Search for the cell housing the specified text and yield its [x, y] center coordinate. 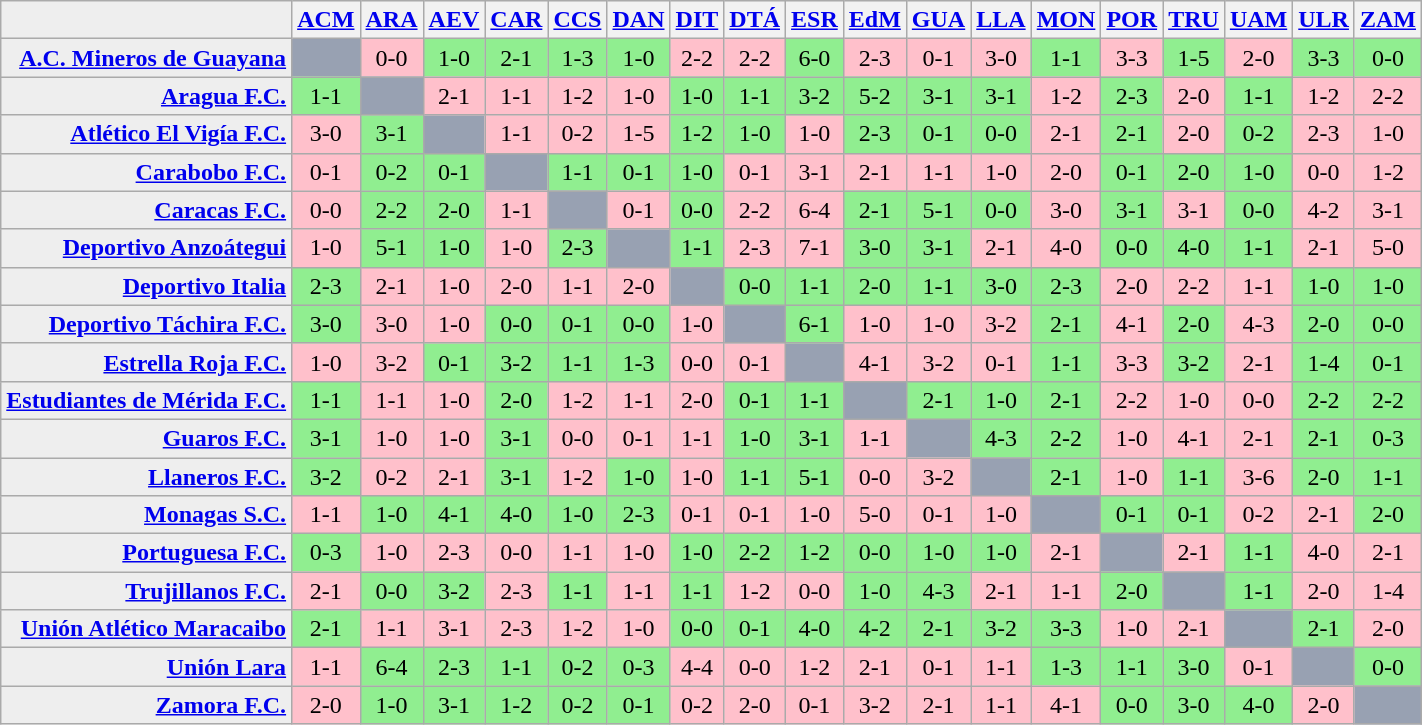
DAN [638, 20]
CAR [516, 20]
A.C. Mineros de Guayana [146, 58]
GUA [938, 20]
ARA [392, 20]
Monagas S.C. [146, 515]
ZAM [1388, 20]
Carabobo F.C. [146, 172]
Trujillanos F.C. [146, 591]
Guaros F.C. [146, 438]
UAM [1258, 20]
POR [1132, 20]
Unión Lara [146, 667]
Llaneros F.C. [146, 477]
TRU [1194, 20]
CCS [578, 20]
Deportivo Anzoátegui [146, 248]
7-1 [815, 248]
Caracas F.C. [146, 210]
4-4 [697, 667]
ULR [1324, 20]
Deportivo Italia [146, 286]
Atlético El Vigía F.C. [146, 134]
MON [1066, 20]
Unión Atlético Maracaibo [146, 629]
DIT [697, 20]
Aragua F.C. [146, 96]
Zamora F.C. [146, 705]
Deportivo Táchira F.C. [146, 324]
EdM [874, 20]
DTÁ [755, 20]
LLA [1001, 20]
6-0 [815, 58]
Portuguesa F.C. [146, 553]
Estudiantes de Mérida F.C. [146, 400]
3-6 [1258, 477]
5-2 [874, 96]
Estrella Roja F.C. [146, 362]
ACM [326, 20]
ESR [815, 20]
AEV [454, 20]
6-1 [815, 324]
